Extract the (X, Y) coordinate from the center of the cell holding the provided text.  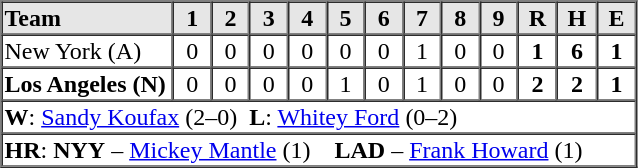
3 (269, 18)
New York (A) (88, 50)
7 (422, 18)
8 (460, 18)
HR: NYY – Mickey Mantle (1) LAD – Frank Howard (1) (319, 150)
9 (498, 18)
Los Angeles (N) (88, 84)
W: Sandy Koufax (2–0) L: Whitey Ford (0–2) (319, 116)
5 (345, 18)
E (616, 18)
R (538, 18)
H (577, 18)
4 (307, 18)
Team (88, 18)
